Output the (x, y) coordinate of the center of the cell containing the given text.  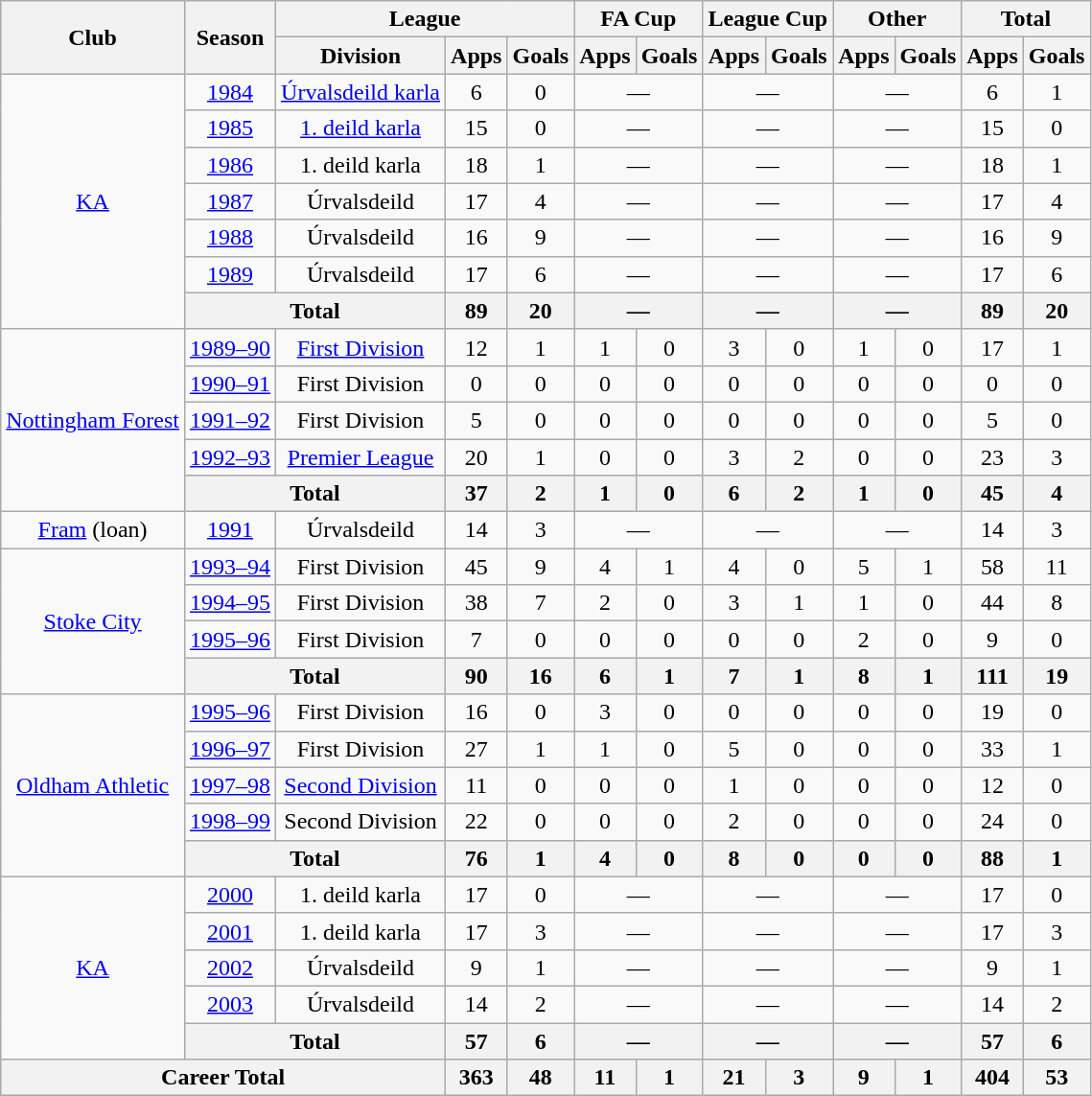
44 (992, 603)
Fram (loan) (93, 530)
Stoke City (93, 621)
1997–98 (230, 785)
1998–99 (230, 822)
1991–92 (230, 420)
23 (992, 457)
33 (992, 749)
Oldham Athletic (93, 785)
1989–90 (230, 347)
League (426, 19)
2001 (230, 931)
38 (476, 603)
2003 (230, 1004)
1991 (230, 530)
Season (230, 37)
58 (992, 567)
Division (360, 56)
1993–94 (230, 567)
111 (992, 676)
Other (897, 19)
1992–93 (230, 457)
1986 (230, 165)
363 (476, 1078)
FA Cup (639, 19)
Career Total (223, 1078)
90 (476, 676)
League Cup (768, 19)
53 (1057, 1078)
21 (734, 1078)
1985 (230, 128)
22 (476, 822)
1996–97 (230, 749)
2002 (230, 968)
1994–95 (230, 603)
88 (992, 858)
1990–91 (230, 384)
Premier League (360, 457)
1987 (230, 201)
37 (476, 494)
Úrvalsdeild karla (360, 92)
Club (93, 37)
Nottingham Forest (93, 420)
1988 (230, 238)
2000 (230, 895)
404 (992, 1078)
48 (541, 1078)
24 (992, 822)
1984 (230, 92)
27 (476, 749)
1989 (230, 274)
76 (476, 858)
